Pinpoint the cell where the given text exists, returning its (X, Y) midpoint coordinate. 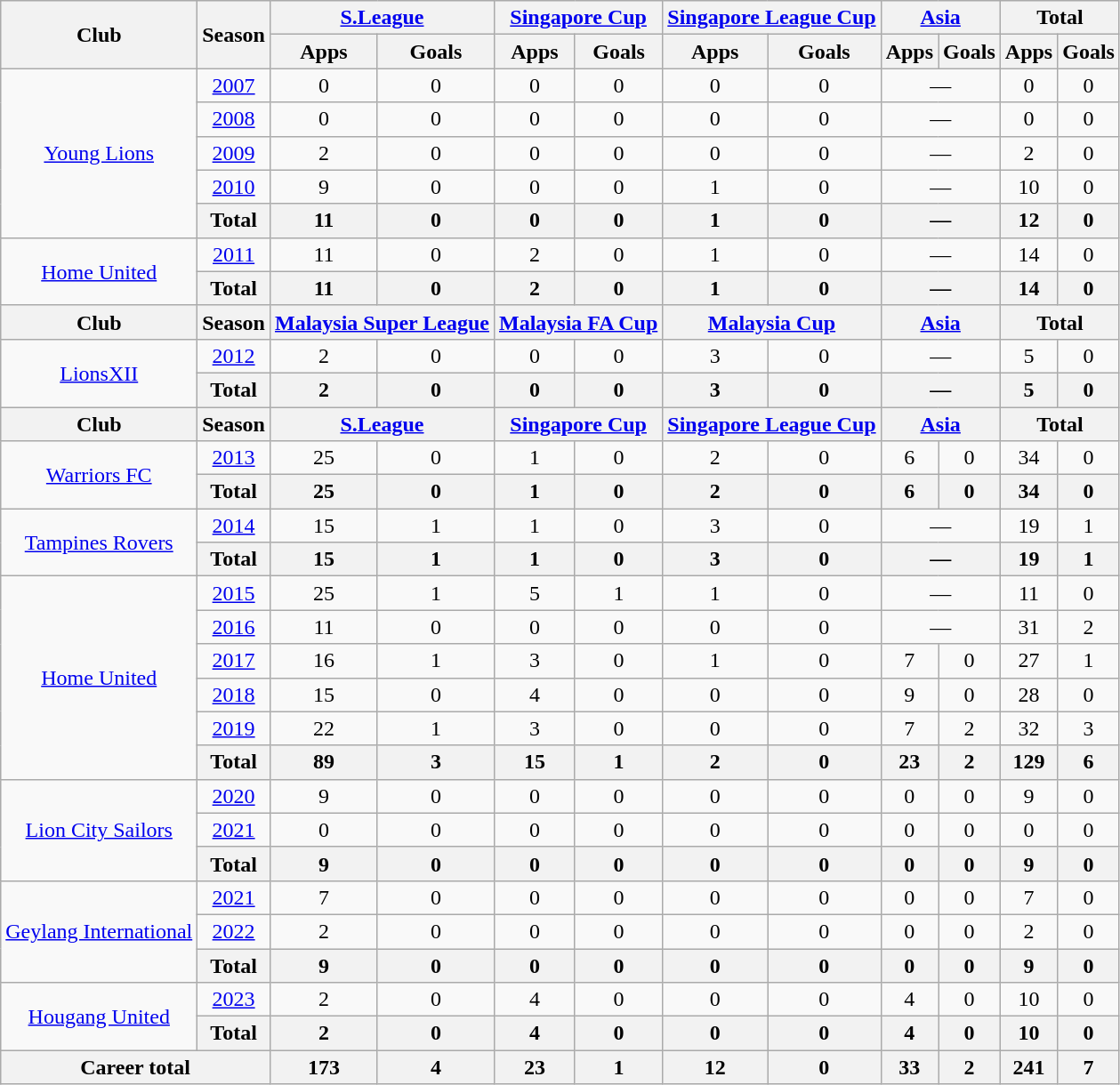
2018 (234, 695)
89 (324, 762)
Geylang International (100, 931)
2012 (234, 356)
2007 (234, 85)
22 (324, 728)
2015 (234, 593)
2020 (234, 796)
33 (909, 1067)
2016 (234, 627)
2022 (234, 931)
Malaysia Super League (382, 322)
2008 (234, 119)
Young Lions (100, 153)
2009 (234, 153)
31 (1028, 627)
2010 (234, 187)
28 (1028, 695)
2013 (234, 458)
Hougang United (100, 1017)
LionsXII (100, 373)
2017 (234, 661)
2019 (234, 728)
Lion City Sailors (100, 830)
27 (1028, 661)
Career total (135, 1067)
Tampines Rovers (100, 542)
Warriors FC (100, 475)
16 (324, 661)
32 (1028, 728)
241 (1028, 1067)
2014 (234, 526)
173 (324, 1067)
2011 (234, 254)
Malaysia FA Cup (578, 322)
129 (1028, 762)
2023 (234, 1000)
Malaysia Cup (772, 322)
